Pinpoint the cell where the given text exists, returning its [x, y] midpoint coordinate. 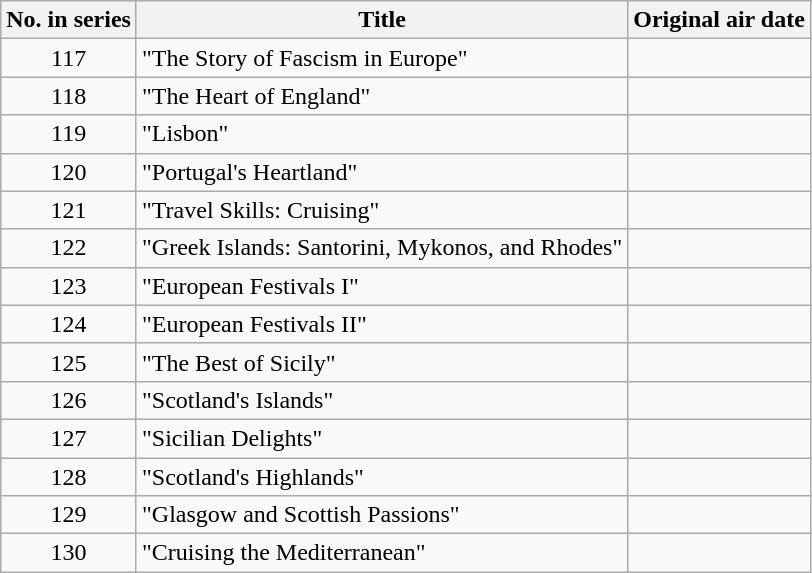
No. in series [69, 20]
"Glasgow and Scottish Passions" [382, 515]
122 [69, 248]
Original air date [720, 20]
"Sicilian Delights" [382, 438]
119 [69, 134]
"The Best of Sicily" [382, 362]
125 [69, 362]
"European Festivals I" [382, 286]
126 [69, 400]
"Scotland's Highlands" [382, 477]
"Cruising the Mediterranean" [382, 553]
"The Heart of England" [382, 96]
121 [69, 210]
"Travel Skills: Cruising" [382, 210]
"Lisbon" [382, 134]
117 [69, 58]
129 [69, 515]
123 [69, 286]
"European Festivals II" [382, 324]
118 [69, 96]
"Portugal's Heartland" [382, 172]
124 [69, 324]
"Greek Islands: Santorini, Mykonos, and Rhodes" [382, 248]
128 [69, 477]
120 [69, 172]
130 [69, 553]
127 [69, 438]
Title [382, 20]
"The Story of Fascism in Europe" [382, 58]
"Scotland's Islands" [382, 400]
